Find where the given text appears and provide that cell's center as (X, Y) coordinate. 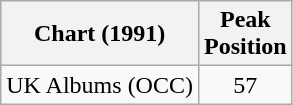
57 (245, 85)
Chart (1991) (100, 34)
UK Albums (OCC) (100, 85)
PeakPosition (245, 34)
